Detect which cell encompasses the target text, then output its [x, y] center coordinate. 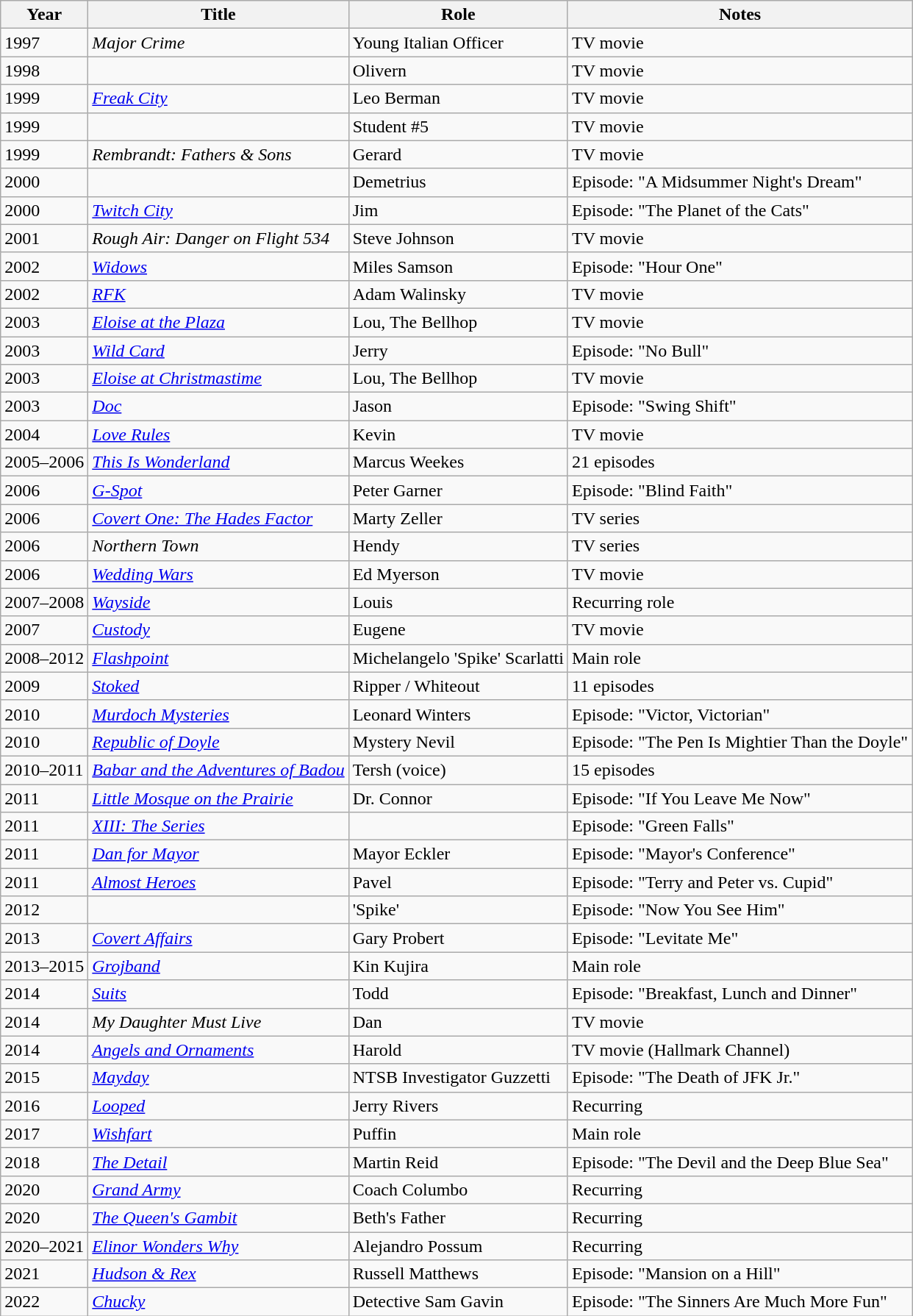
Notes [740, 15]
Ripper / Whiteout [458, 686]
Babar and the Adventures of Badou [218, 770]
Episode: "If You Leave Me Now" [740, 798]
Gary Probert [458, 938]
Coach Columbo [458, 1190]
Adam Walinsky [458, 294]
2007–2008 [44, 602]
Episode: "No Bull" [740, 351]
Angels and Ornaments [218, 1050]
Elinor Wonders Why [218, 1246]
2021 [44, 1274]
2013 [44, 938]
Hudson & Rex [218, 1274]
This Is Wonderland [218, 462]
Episode: "Terry and Peter vs. Cupid" [740, 882]
Marcus Weekes [458, 462]
Chucky [218, 1302]
11 episodes [740, 686]
2013–2015 [44, 966]
Ed Myerson [458, 574]
Russell Matthews [458, 1274]
Eugene [458, 630]
Title [218, 15]
Recurring role [740, 602]
Rough Air: Danger on Flight 534 [218, 238]
The Detail [218, 1162]
Olivern [458, 71]
Dan [458, 1022]
2010–2011 [44, 770]
Episode: "The Devil and the Deep Blue Sea" [740, 1162]
Martin Reid [458, 1162]
Leonard Winters [458, 714]
Episode: "Mayor's Conference" [740, 854]
2012 [44, 910]
Harold [458, 1050]
Todd [458, 994]
2007 [44, 630]
Episode: "Hour One" [740, 266]
Year [44, 15]
Grojband [218, 966]
Dr. Connor [458, 798]
Mystery Nevil [458, 742]
2022 [44, 1302]
Episode: "A Midsummer Night's Dream" [740, 182]
Doc [218, 407]
2004 [44, 435]
Episode: "The Death of JFK Jr." [740, 1078]
1998 [44, 71]
Little Mosque on the Prairie [218, 798]
My Daughter Must Live [218, 1022]
2001 [44, 238]
2020–2021 [44, 1246]
Custody [218, 630]
Murdoch Mysteries [218, 714]
Hendy [458, 546]
Flashpoint [218, 658]
Alejandro Possum [458, 1246]
Louis [458, 602]
Eloise at the Plaza [218, 322]
1997 [44, 43]
Wedding Wars [218, 574]
Steve Johnson [458, 238]
Demetrius [458, 182]
Peter Garner [458, 490]
2017 [44, 1134]
15 episodes [740, 770]
Episode: "The Planet of the Cats" [740, 210]
Covert One: The Hades Factor [218, 518]
Episode: "Now You See Him" [740, 910]
Jason [458, 407]
TV movie (Hallmark Channel) [740, 1050]
2015 [44, 1078]
Grand Army [218, 1190]
G-Spot [218, 490]
Looped [218, 1106]
Wayside [218, 602]
Episode: "Levitate Me" [740, 938]
Young Italian Officer [458, 43]
Tersh (voice) [458, 770]
Jerry Rivers [458, 1106]
XIII: The Series [218, 826]
2009 [44, 686]
Rembrandt: Fathers & Sons [218, 154]
Episode: "The Sinners Are Much More Fun" [740, 1302]
Detective Sam Gavin [458, 1302]
Dan for Mayor [218, 854]
Wild Card [218, 351]
Student #5 [458, 126]
Puffin [458, 1134]
Episode: "Blind Faith" [740, 490]
2016 [44, 1106]
Twitch City [218, 210]
21 episodes [740, 462]
Suits [218, 994]
Almost Heroes [218, 882]
Episode: "Victor, Victorian" [740, 714]
Episode: "The Pen Is Mightier Than the Doyle" [740, 742]
2008–2012 [44, 658]
Jim [458, 210]
The Queen's Gambit [218, 1217]
Northern Town [218, 546]
2005–2006 [44, 462]
Episode: "Mansion on a Hill" [740, 1274]
Wishfart [218, 1134]
Marty Zeller [458, 518]
Jerry [458, 351]
Freak City [218, 99]
Love Rules [218, 435]
Mayor Eckler [458, 854]
'Spike' [458, 910]
Mayday [218, 1078]
NTSB Investigator Guzzetti [458, 1078]
Michelangelo 'Spike' Scarlatti [458, 658]
Widows [218, 266]
Miles Samson [458, 266]
RFK [218, 294]
Kevin [458, 435]
Republic of Doyle [218, 742]
Episode: "Swing Shift" [740, 407]
Pavel [458, 882]
Episode: "Green Falls" [740, 826]
Stoked [218, 686]
2018 [44, 1162]
Beth's Father [458, 1217]
Major Crime [218, 43]
Kin Kujira [458, 966]
Covert Affairs [218, 938]
Eloise at Christmastime [218, 379]
Episode: "Breakfast, Lunch and Dinner" [740, 994]
Role [458, 15]
Gerard [458, 154]
Leo Berman [458, 99]
